Search for the cell housing the specified text and yield its [X, Y] center coordinate. 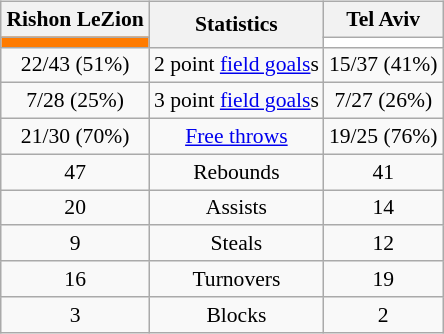
41 [384, 172]
Steals [236, 243]
9 [74, 243]
Turnovers [236, 279]
Blocks [236, 314]
19 [384, 279]
Free throws [236, 136]
3 [74, 314]
7/27 (26%) [384, 101]
Tel Aviv [384, 19]
Rebounds [236, 172]
Rishon LeZion [74, 19]
16 [74, 279]
2 point field goalss [236, 65]
7/28 (25%) [74, 101]
19/25 (76%) [384, 136]
21/30 (70%) [74, 136]
Statistics [236, 24]
14 [384, 208]
47 [74, 172]
Assists [236, 208]
15/37 (41%) [384, 65]
20 [74, 208]
3 point field goalss [236, 101]
12 [384, 243]
22/43 (51%) [74, 65]
2 [384, 314]
